Extract the [x, y] coordinate from the center of the cell holding the provided text.  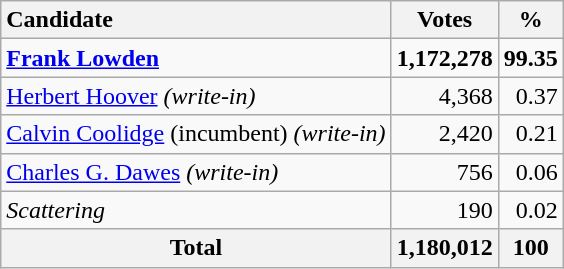
0.02 [530, 210]
Calvin Coolidge (incumbent) (write-in) [196, 134]
100 [530, 248]
0.06 [530, 172]
190 [444, 210]
Herbert Hoover (write-in) [196, 96]
2,420 [444, 134]
% [530, 20]
0.21 [530, 134]
1,180,012 [444, 248]
0.37 [530, 96]
Total [196, 248]
99.35 [530, 58]
1,172,278 [444, 58]
756 [444, 172]
Frank Lowden [196, 58]
Candidate [196, 20]
Scattering [196, 210]
Charles G. Dawes (write-in) [196, 172]
Votes [444, 20]
4,368 [444, 96]
